Find where the given text appears and provide that cell's center as [X, Y] coordinate. 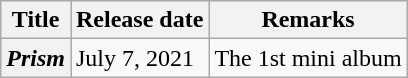
Title [36, 20]
July 7, 2021 [139, 58]
Prism [36, 58]
Release date [139, 20]
Remarks [308, 20]
The 1st mini album [308, 58]
